Detect which cell encompasses the target text, then output its [x, y] center coordinate. 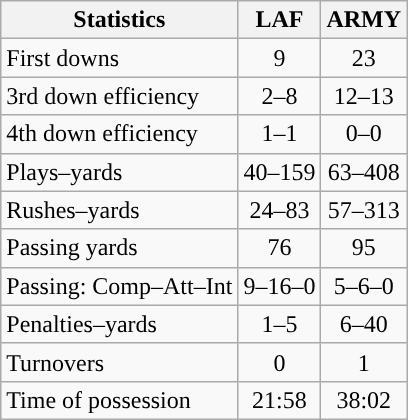
1 [364, 362]
24–83 [280, 210]
21:58 [280, 400]
95 [364, 248]
Passing yards [120, 248]
12–13 [364, 96]
Statistics [120, 20]
Penalties–yards [120, 324]
2–8 [280, 96]
6–40 [364, 324]
0 [280, 362]
Plays–yards [120, 172]
38:02 [364, 400]
LAF [280, 20]
76 [280, 248]
3rd down efficiency [120, 96]
Time of possession [120, 400]
0–0 [364, 134]
5–6–0 [364, 286]
9–16–0 [280, 286]
1–5 [280, 324]
40–159 [280, 172]
ARMY [364, 20]
Turnovers [120, 362]
57–313 [364, 210]
First downs [120, 58]
Passing: Comp–Att–Int [120, 286]
4th down efficiency [120, 134]
Rushes–yards [120, 210]
63–408 [364, 172]
9 [280, 58]
23 [364, 58]
1–1 [280, 134]
